Pinpoint the cell where the given text exists, returning its (X, Y) midpoint coordinate. 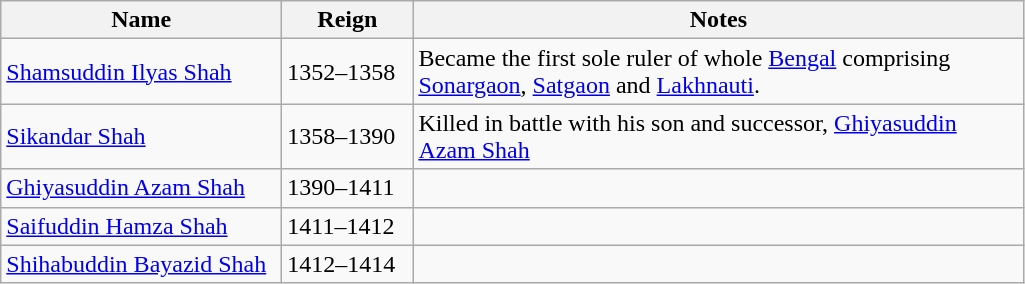
Sikandar Shah (142, 136)
Ghiyasuddin Azam Shah (142, 188)
Became the first sole ruler of whole Bengal comprising Sonargaon, Satgaon and Lakhnauti. (718, 72)
1390–1411 (348, 188)
Notes (718, 20)
Reign (348, 20)
1411–1412 (348, 226)
1352–1358 (348, 72)
1412–1414 (348, 264)
Shamsuddin Ilyas Shah (142, 72)
Saifuddin Hamza Shah (142, 226)
Shihabuddin Bayazid Shah (142, 264)
Name (142, 20)
Killed in battle with his son and successor, Ghiyasuddin Azam Shah (718, 136)
1358–1390 (348, 136)
